Scan for the cell matching the given text and deliver its (x, y) coordinate at center. 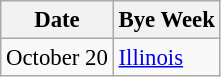
Bye Week (166, 20)
October 20 (57, 58)
Illinois (166, 58)
Date (57, 20)
